Provide the (X, Y) coordinate of the cell's center where the given text is located.  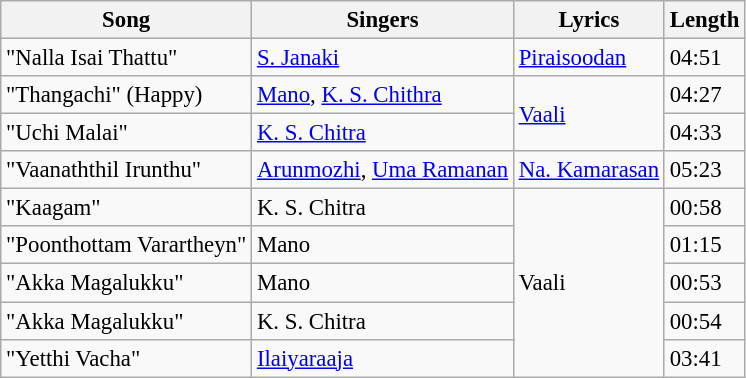
Singers (383, 20)
00:53 (704, 283)
00:54 (704, 321)
"Thangachi" (Happy) (126, 95)
"Poonthottam Varartheyn" (126, 245)
05:23 (704, 170)
Na. Kamarasan (588, 170)
"Vaanaththil Irunthu" (126, 170)
03:41 (704, 358)
Mano, K. S. Chithra (383, 95)
"Kaagam" (126, 208)
Ilaiyaraaja (383, 358)
04:27 (704, 95)
S. Janaki (383, 58)
"Nalla Isai Thattu" (126, 58)
04:51 (704, 58)
01:15 (704, 245)
Length (704, 20)
Lyrics (588, 20)
04:33 (704, 133)
Arunmozhi, Uma Ramanan (383, 170)
"Yetthi Vacha" (126, 358)
00:58 (704, 208)
Piraisoodan (588, 58)
Song (126, 20)
"Uchi Malai" (126, 133)
